Return the (x, y) coordinate for the center point of the cell that contains the specified text.  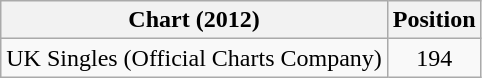
Position (434, 20)
Chart (2012) (194, 20)
194 (434, 58)
UK Singles (Official Charts Company) (194, 58)
